Return the (x, y) coordinate for the center point of the cell that contains the specified text.  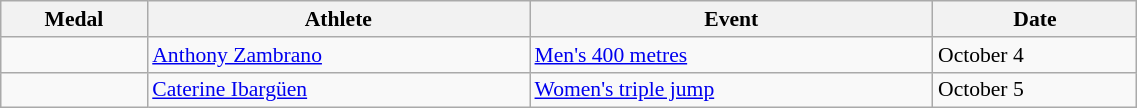
Caterine Ibargüen (338, 90)
Athlete (338, 19)
Date (1035, 19)
Event (732, 19)
Medal (74, 19)
October 5 (1035, 90)
Women's triple jump (732, 90)
Men's 400 metres (732, 55)
Anthony Zambrano (338, 55)
October 4 (1035, 55)
